Identify which cell holds the provided text, then report its [X, Y] central coordinate. 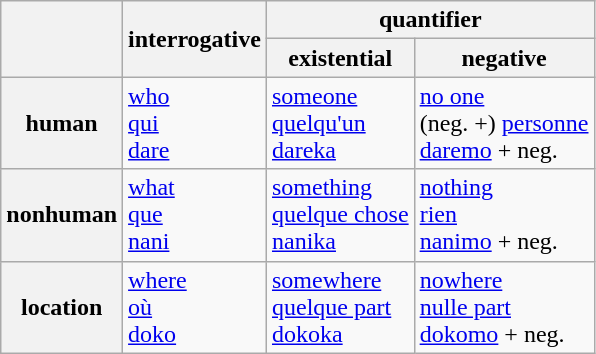
no one(neg. +) personnedaremo + neg. [504, 123]
nothingriennanimo + neg. [504, 215]
interrogative [195, 39]
quantifier [430, 20]
location [62, 307]
somewherequelque partdokoka [340, 307]
nonhuman [62, 215]
existential [340, 58]
someonequelqu'undareka [340, 123]
somethingquelque chosenanika [340, 215]
whoquidare [195, 123]
nowherenulle partdokomo + neg. [504, 307]
whatquenani [195, 215]
negative [504, 58]
human [62, 123]
whereoùdoko [195, 307]
